Identify which cell holds the provided text, then report its [X, Y] central coordinate. 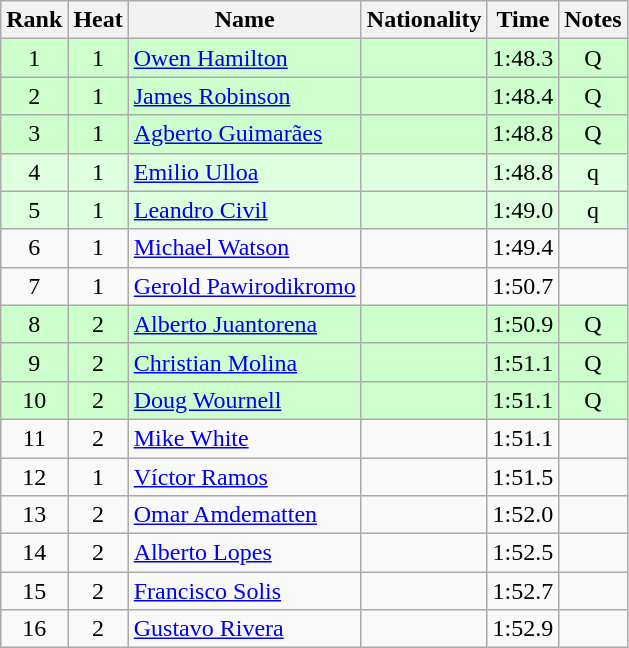
3 [34, 134]
4 [34, 172]
James Robinson [244, 96]
8 [34, 324]
1:51.5 [523, 477]
11 [34, 438]
6 [34, 248]
Agberto Guimarães [244, 134]
Gerold Pawirodikromo [244, 286]
1:52.7 [523, 591]
1:50.7 [523, 286]
9 [34, 362]
Heat [98, 20]
12 [34, 477]
Nationality [424, 20]
1:49.0 [523, 210]
14 [34, 553]
1:48.3 [523, 58]
Rank [34, 20]
Alberto Lopes [244, 553]
Emilio Ulloa [244, 172]
Owen Hamilton [244, 58]
10 [34, 400]
Francisco Solis [244, 591]
Time [523, 20]
Name [244, 20]
Leandro Civil [244, 210]
1:48.4 [523, 96]
13 [34, 515]
15 [34, 591]
1:52.0 [523, 515]
Christian Molina [244, 362]
Michael Watson [244, 248]
1:49.4 [523, 248]
Mike White [244, 438]
7 [34, 286]
Gustavo Rivera [244, 629]
5 [34, 210]
Doug Wournell [244, 400]
1:52.9 [523, 629]
Alberto Juantorena [244, 324]
1:52.5 [523, 553]
16 [34, 629]
Víctor Ramos [244, 477]
Omar Amdematten [244, 515]
Notes [593, 20]
1:50.9 [523, 324]
